For the text-containing cell, return its midpoint in [x, y] coordinate format. 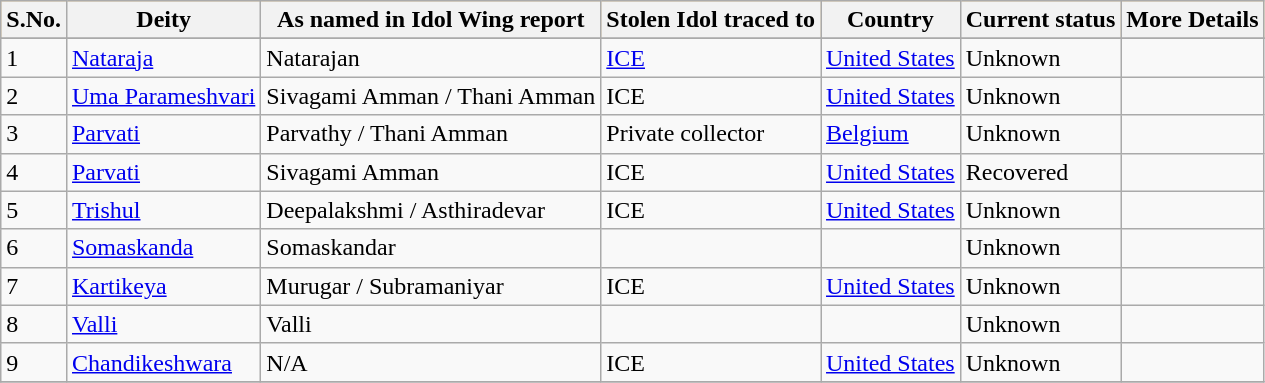
Country [890, 20]
4 [34, 172]
1 [34, 58]
As named in Idol Wing report [431, 20]
Nataraja [163, 58]
2 [34, 96]
Trishul [163, 210]
Private collector [711, 134]
Parvathy / Thani Amman [431, 134]
Stolen Idol traced to [711, 20]
8 [34, 324]
5 [34, 210]
Somaskanda [163, 248]
More Details [1192, 20]
9 [34, 362]
Belgium [890, 134]
Uma Parameshvari [163, 96]
Deity [163, 20]
Deepalakshmi / Asthiradevar [431, 210]
Sivagami Amman / Thani Amman [431, 96]
Natarajan [431, 58]
N/A [431, 362]
S.No. [34, 20]
Chandikeshwara [163, 362]
7 [34, 286]
Murugar / Subramaniyar [431, 286]
Sivagami Amman [431, 172]
Recovered [1040, 172]
Kartikeya [163, 286]
6 [34, 248]
Current status [1040, 20]
3 [34, 134]
Somaskandar [431, 248]
